From the cell containing the given text, extract its center point as (X, Y) coordinate. 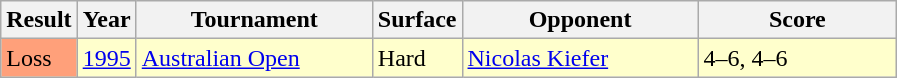
Opponent (580, 20)
Australian Open (254, 58)
Surface (417, 20)
Year (106, 20)
Result (39, 20)
Hard (417, 58)
4–6, 4–6 (798, 58)
Nicolas Kiefer (580, 58)
Loss (39, 58)
Tournament (254, 20)
Score (798, 20)
1995 (106, 58)
